Determine the [X, Y] coordinate at the center of the cell enclosing the given text.  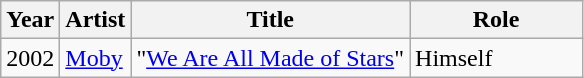
Himself [496, 58]
"We Are All Made of Stars" [270, 58]
Artist [96, 20]
2002 [30, 58]
Moby [96, 58]
Year [30, 20]
Role [496, 20]
Title [270, 20]
